For the text-containing cell, return its midpoint in (x, y) coordinate format. 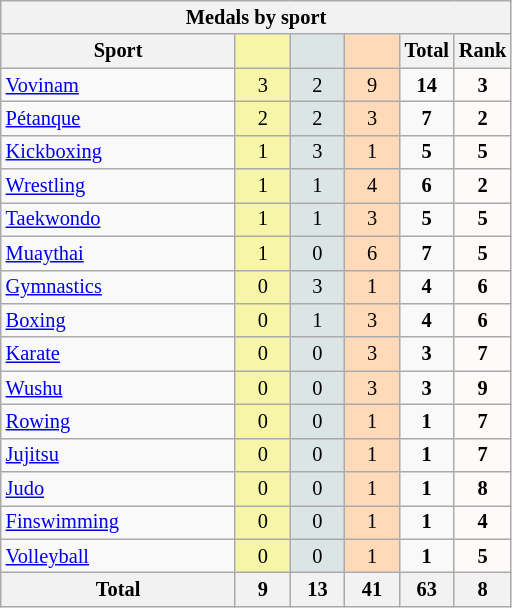
Sport (118, 51)
Karate (118, 354)
Volleyball (118, 556)
Gymnastics (118, 287)
Pétanque (118, 118)
Wushu (118, 388)
Kickboxing (118, 152)
Medals by sport (256, 17)
Muaythai (118, 253)
14 (426, 85)
Rank (482, 51)
Judo (118, 489)
Taekwondo (118, 219)
Boxing (118, 320)
Finswimming (118, 522)
41 (372, 589)
Vovinam (118, 85)
63 (426, 589)
13 (318, 589)
Wrestling (118, 186)
Rowing (118, 421)
Jujitsu (118, 455)
